Pinpoint the cell where the given text exists, returning its [x, y] midpoint coordinate. 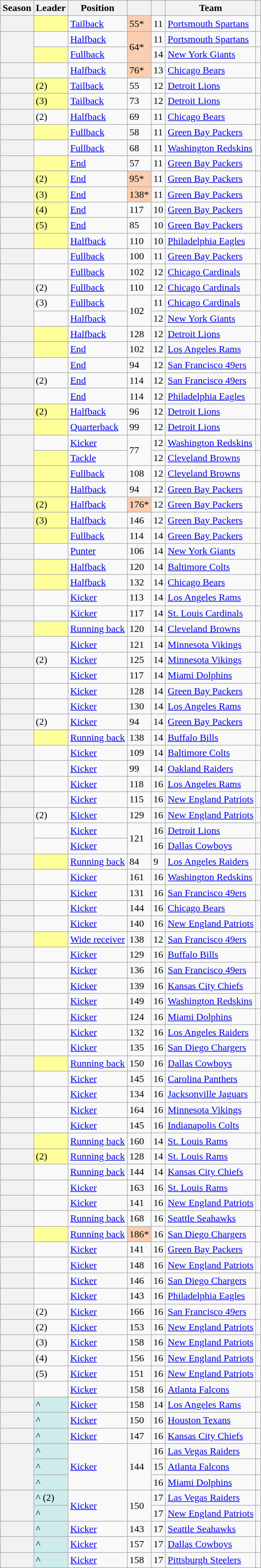
118 [139, 784]
Oakland Raiders [211, 769]
108 [139, 474]
139 [139, 986]
Houston Texans [211, 1420]
15 [158, 1467]
Indianapolis Colts [211, 1125]
113 [139, 598]
Position [98, 8]
73 [139, 101]
125 [139, 660]
115 [139, 799]
Punter [98, 551]
96 [139, 411]
164 [139, 1110]
168 [139, 1219]
57 [139, 163]
Team [211, 8]
84 [139, 861]
95* [139, 179]
160 [139, 1141]
140 [139, 923]
55 [139, 86]
149 [139, 1001]
135 [139, 1048]
76* [139, 70]
Wide receiver [98, 939]
130 [139, 707]
St. Louis Cardinals [211, 613]
161 [139, 877]
Tackle [98, 458]
166 [139, 1312]
163 [139, 1188]
^ (2) [50, 1498]
157 [139, 1544]
136 [139, 970]
153 [139, 1327]
55* [139, 24]
Season [17, 8]
186* [139, 1234]
77 [139, 450]
138* [139, 194]
58 [139, 132]
176* [139, 505]
68 [139, 148]
131 [139, 892]
109 [139, 753]
Jacksonville Jaguars [211, 1094]
69 [139, 117]
148 [139, 1265]
100 [139, 256]
106 [139, 551]
156 [139, 1358]
13 [158, 70]
Leader [50, 8]
9 [158, 861]
Quarterback [98, 427]
124 [139, 1017]
134 [139, 1094]
64* [139, 47]
Carolina Panthers [211, 1079]
Pittsburgh Steelers [211, 1560]
147 [139, 1435]
151 [139, 1374]
85 [139, 225]
